Capture the cell that displays the provided text and extract its (X, Y) central coordinate. 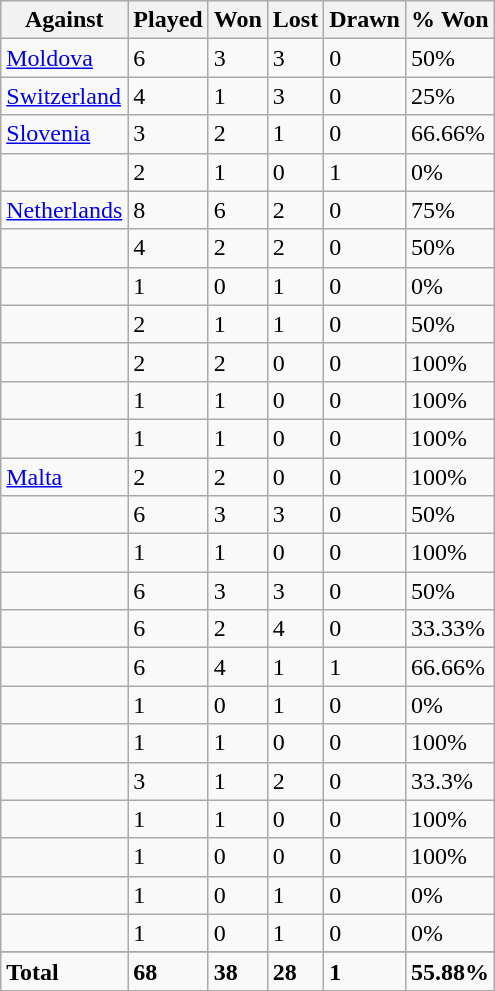
% Won (450, 20)
28 (295, 971)
Slovenia (64, 134)
Won (238, 20)
Played (168, 20)
Lost (295, 20)
68 (168, 971)
Malta (64, 477)
Drawn (365, 20)
8 (168, 210)
38 (238, 971)
25% (450, 96)
Moldova (64, 58)
Against (64, 20)
Netherlands (64, 210)
33.3% (450, 781)
Total (64, 971)
75% (450, 210)
33.33% (450, 629)
55.88% (450, 971)
Switzerland (64, 96)
